Provide the (X, Y) coordinate of the cell's center where the given text is located.  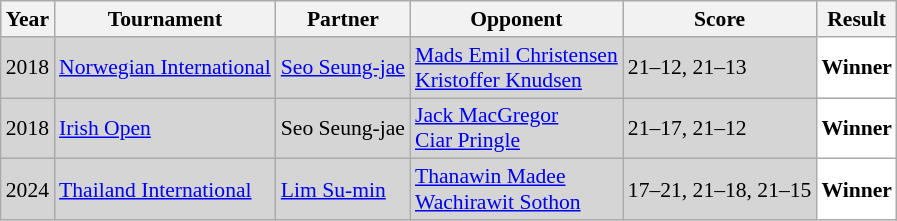
Mads Emil Christensen Kristoffer Knudsen (516, 68)
Result (856, 19)
Opponent (516, 19)
17–21, 21–18, 21–15 (720, 190)
21–12, 21–13 (720, 68)
Jack MacGregor Ciar Pringle (516, 128)
21–17, 21–12 (720, 128)
Irish Open (165, 128)
Tournament (165, 19)
Thailand International (165, 190)
Partner (343, 19)
Lim Su-min (343, 190)
Norwegian International (165, 68)
2024 (28, 190)
Year (28, 19)
Score (720, 19)
Thanawin Madee Wachirawit Sothon (516, 190)
